Return [X, Y] of the center of cell containing provided text 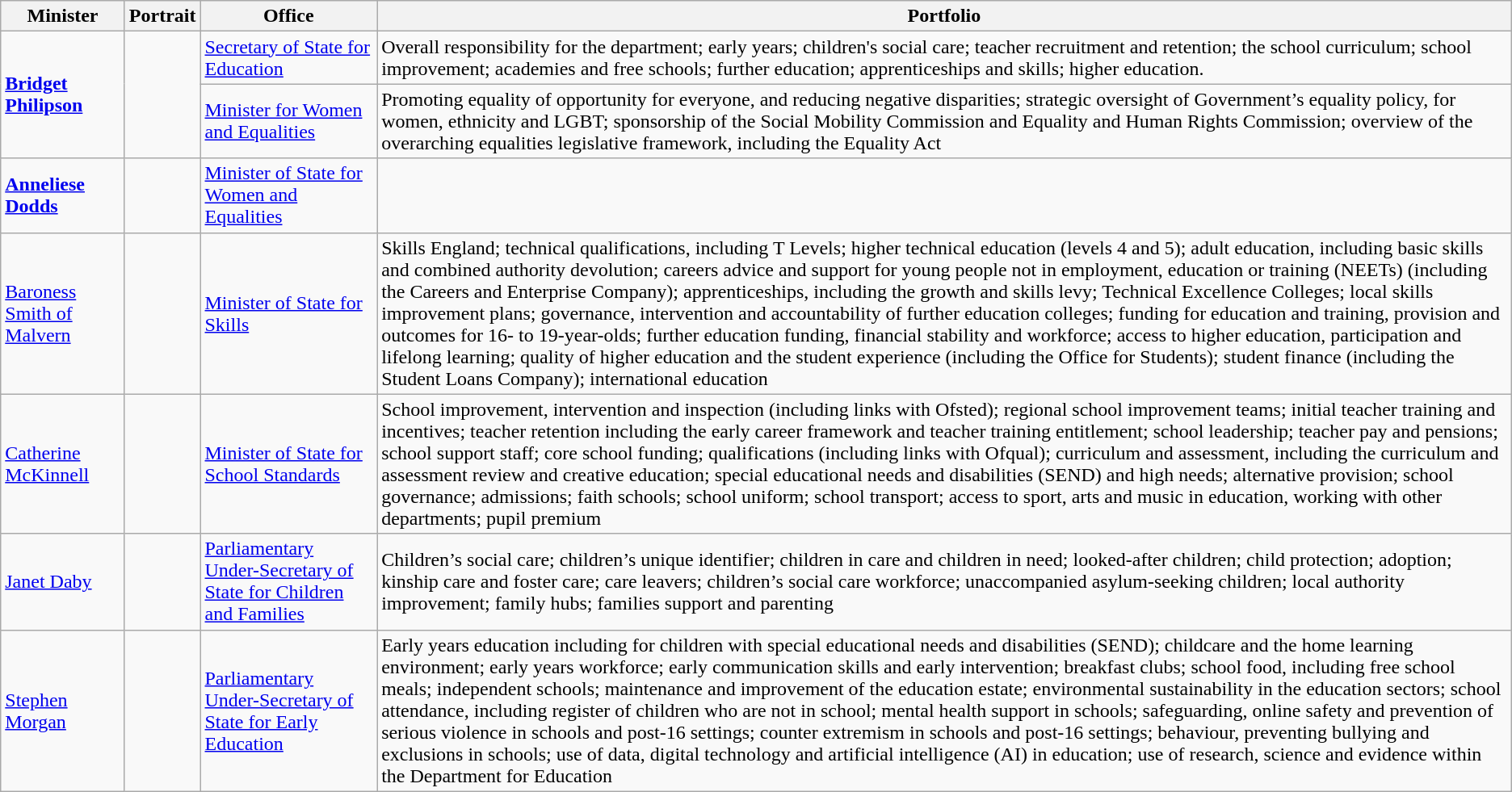
Anneliese Dodds [63, 195]
Minister of State for Women and Equalities [289, 195]
Bridget Philipson [63, 95]
Secretary of State for Education [289, 58]
Stephen Morgan [63, 710]
Office [289, 16]
Catherine McKinnell [63, 463]
Minister of State for Skills [289, 313]
Minister for Women and Equalities [289, 121]
Parliamentary Under-Secretary of State for Early Education [289, 710]
Parliamentary Under-Secretary of State for Children and Families [289, 581]
Portfolio [945, 16]
Baroness Smith of Malvern [63, 313]
Portrait [162, 16]
Minister of State for School Standards [289, 463]
Janet Daby [63, 581]
Minister [63, 16]
